Output the (X, Y) coordinate of the center of the cell containing the given text.  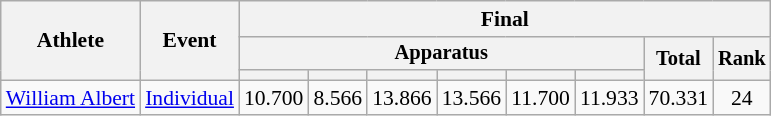
11.933 (610, 98)
Individual (190, 98)
Event (190, 40)
William Albert (70, 98)
11.700 (540, 98)
8.566 (338, 98)
Athlete (70, 40)
13.566 (472, 98)
70.331 (678, 98)
10.700 (274, 98)
13.866 (402, 98)
24 (742, 98)
Apparatus (442, 54)
Final (505, 19)
Rank (742, 58)
Total (678, 58)
